Output the (X, Y) coordinate of the center of the cell containing the given text.  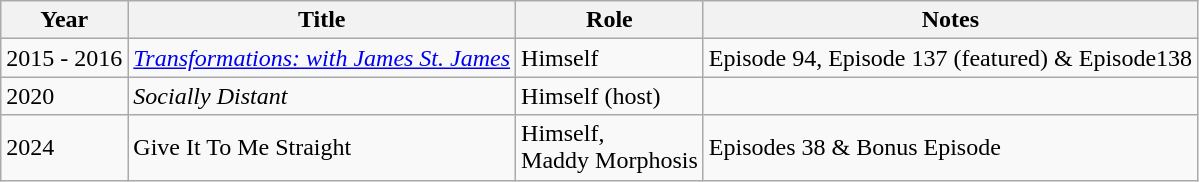
Episode 94, Episode 137 (featured) & Episode138 (950, 58)
2024 (64, 148)
Socially Distant (322, 96)
2015 - 2016 (64, 58)
Himself (host) (610, 96)
Notes (950, 20)
Year (64, 20)
Give It To Me Straight (322, 148)
Episodes 38 & Bonus Episode (950, 148)
Transformations: with James St. James (322, 58)
Himself (610, 58)
Role (610, 20)
Himself,Maddy Morphosis (610, 148)
Title (322, 20)
2020 (64, 96)
